Detect which cell encompasses the target text, then output its (x, y) center coordinate. 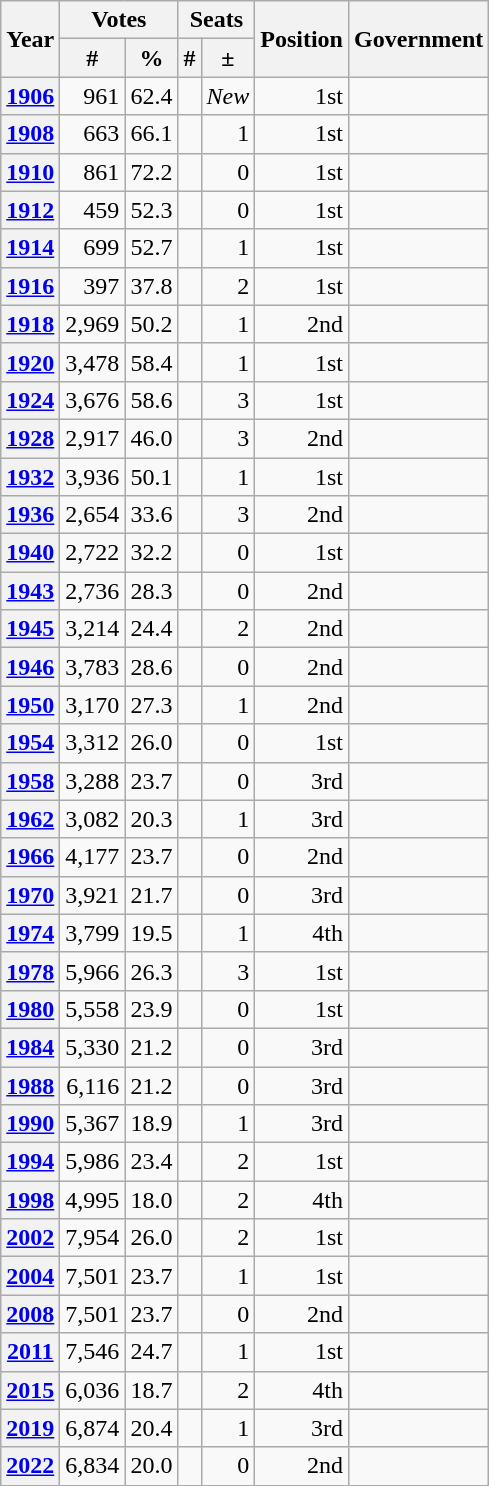
2022 (30, 1466)
961 (92, 96)
861 (92, 172)
1918 (30, 324)
397 (92, 286)
3,214 (92, 629)
1970 (30, 895)
28.6 (152, 667)
33.6 (152, 515)
1950 (30, 705)
1966 (30, 857)
1994 (30, 1162)
1984 (30, 1047)
7,546 (92, 1352)
1924 (30, 400)
2,722 (92, 553)
50.1 (152, 477)
2004 (30, 1276)
28.3 (152, 591)
1906 (30, 96)
18.9 (152, 1124)
5,330 (92, 1047)
663 (92, 134)
2,969 (92, 324)
6,116 (92, 1085)
Votes (119, 20)
1912 (30, 210)
6,874 (92, 1428)
2,736 (92, 591)
46.0 (152, 438)
32.2 (152, 553)
52.7 (152, 248)
20.0 (152, 1466)
2008 (30, 1314)
5,558 (92, 1009)
58.6 (152, 400)
62.4 (152, 96)
± (228, 58)
1908 (30, 134)
1978 (30, 971)
2,654 (92, 515)
72.2 (152, 172)
5,367 (92, 1124)
1958 (30, 781)
3,312 (92, 743)
2,917 (92, 438)
% (152, 58)
7,954 (92, 1238)
18.0 (152, 1200)
1943 (30, 591)
1932 (30, 477)
6,036 (92, 1390)
4,995 (92, 1200)
5,966 (92, 971)
1928 (30, 438)
1990 (30, 1124)
Seats (216, 20)
37.8 (152, 286)
3,921 (92, 895)
Year (30, 39)
699 (92, 248)
20.4 (152, 1428)
6,834 (92, 1466)
1974 (30, 933)
1945 (30, 629)
5,986 (92, 1162)
1916 (30, 286)
21.7 (152, 895)
3,478 (92, 362)
3,170 (92, 705)
20.3 (152, 819)
2011 (30, 1352)
Position (302, 39)
18.7 (152, 1390)
66.1 (152, 134)
27.3 (152, 705)
4,177 (92, 857)
23.9 (152, 1009)
2002 (30, 1238)
50.2 (152, 324)
26.3 (152, 971)
3,936 (92, 477)
2015 (30, 1390)
19.5 (152, 933)
1940 (30, 553)
3,676 (92, 400)
Government (418, 39)
1936 (30, 515)
24.7 (152, 1352)
1980 (30, 1009)
23.4 (152, 1162)
1946 (30, 667)
New (228, 96)
1988 (30, 1085)
1910 (30, 172)
1998 (30, 1200)
3,783 (92, 667)
1920 (30, 362)
1962 (30, 819)
52.3 (152, 210)
3,288 (92, 781)
2019 (30, 1428)
1954 (30, 743)
3,799 (92, 933)
24.4 (152, 629)
3,082 (92, 819)
459 (92, 210)
1914 (30, 248)
58.4 (152, 362)
